Provide the (x, y) coordinate of the cell's center where the given text is located.  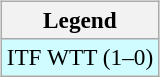
Legend (80, 20)
ITF WTT (1–0) (80, 57)
